Identify which cell holds the provided text, then report its (X, Y) central coordinate. 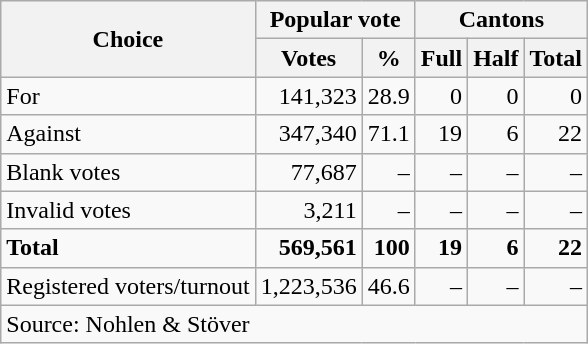
Source: Nohlen & Stöver (294, 324)
71.1 (388, 134)
Blank votes (128, 172)
Registered voters/turnout (128, 286)
Invalid votes (128, 210)
Popular vote (335, 20)
For (128, 96)
141,323 (308, 96)
Votes (308, 58)
3,211 (308, 210)
77,687 (308, 172)
Against (128, 134)
569,561 (308, 248)
Cantons (501, 20)
1,223,536 (308, 286)
347,340 (308, 134)
Full (441, 58)
100 (388, 248)
46.6 (388, 286)
Choice (128, 39)
28.9 (388, 96)
% (388, 58)
Half (496, 58)
